Scan for the cell matching the given text and deliver its (x, y) coordinate at center. 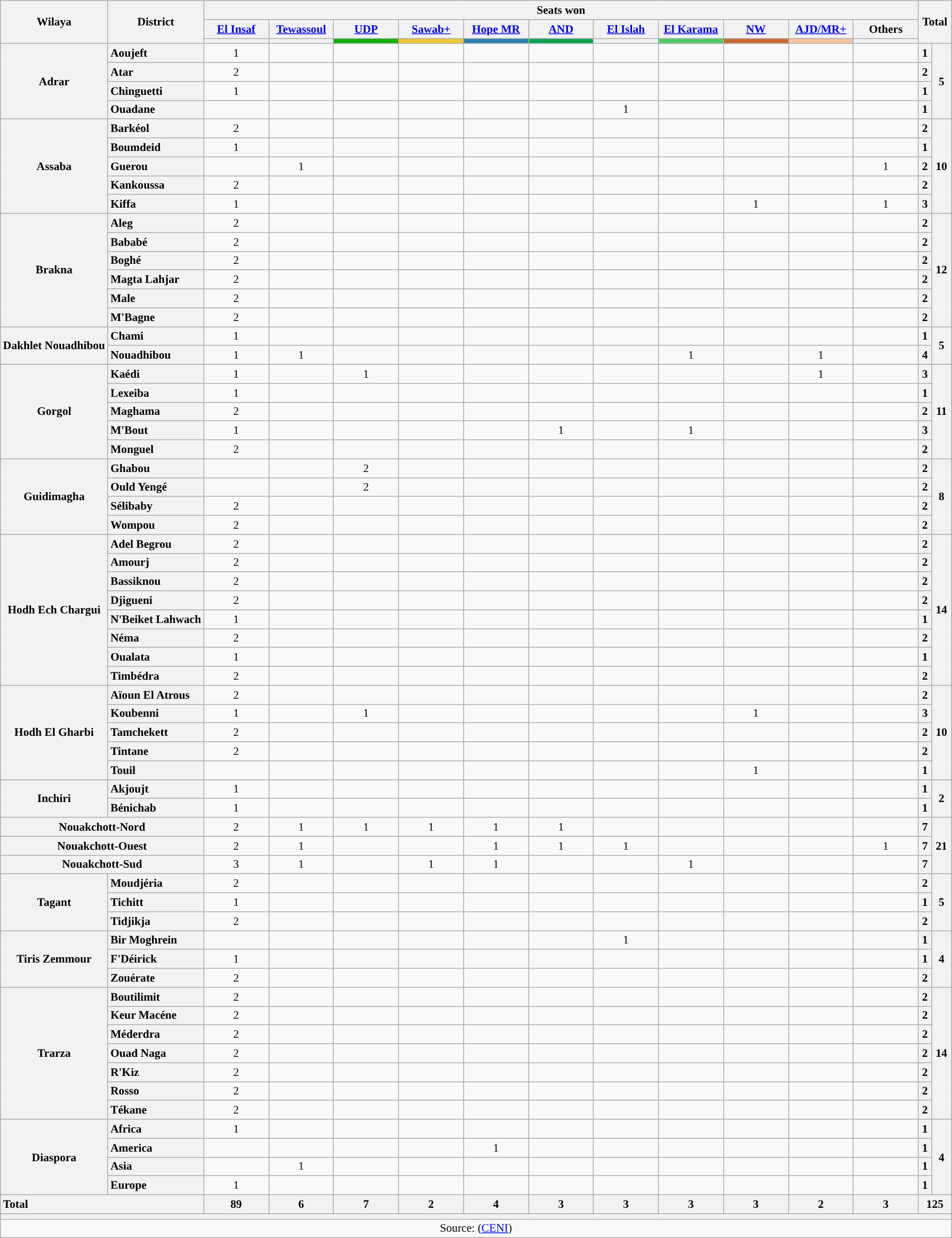
Zouérate (156, 978)
Koubenni (156, 714)
Oualata (156, 657)
Néma (156, 638)
Diaspora (54, 1157)
Tintane (156, 752)
Aoujeft (156, 54)
11 (941, 412)
Kiffa (156, 204)
America (156, 1148)
Barkéol (156, 129)
12 (941, 270)
Brakna (54, 270)
Ghabou (156, 468)
Tagant (54, 903)
Wompou (156, 525)
M'Bagne (156, 317)
Guerou (156, 166)
Touil (156, 770)
Bénichab (156, 808)
Chinguetti (156, 91)
Bir Moghrein (156, 940)
Méderdra (156, 1035)
Nouakchott-Sud (102, 865)
Nouadhibou (156, 355)
Others (886, 29)
R'Kiz (156, 1072)
Bababé (156, 242)
8 (941, 496)
Hope MR (496, 29)
M'Bout (156, 431)
Adel Begrou (156, 544)
AND (562, 29)
NW (755, 29)
El Islah (626, 29)
Akjoujt (156, 789)
Kankoussa (156, 185)
Seats won (560, 10)
F'Déirick (156, 959)
Aleg (156, 223)
Rosso (156, 1091)
El Karama (691, 29)
AJD/MR+ (821, 29)
6 (301, 1205)
Tewassoul (301, 29)
Source: (CENI) (476, 1228)
125 (935, 1205)
Nouakchott-Nord (102, 827)
Asia (156, 1166)
Monguel (156, 450)
Tékane (156, 1110)
Trarza (54, 1053)
Boutilimit (156, 997)
N'Beiket Lahwach (156, 619)
Aïoun El Atrous (156, 695)
Bassiknou (156, 582)
Nouakchott-Ouest (102, 846)
Ouadane (156, 110)
Lexeiba (156, 393)
Hodh Ech Chargui (54, 610)
Djigueni (156, 601)
Assaba (54, 166)
Atar (156, 72)
Kaédi (156, 374)
Africa (156, 1129)
Adrar (54, 82)
21 (941, 845)
Tidjikja (156, 921)
Tichitt (156, 903)
Amourj (156, 563)
Moudjéria (156, 884)
Tiris Zemmour (54, 959)
Hodh El Gharbi (54, 733)
Tamchekett (156, 733)
Ouad Naga (156, 1054)
Chami (156, 336)
Boghé (156, 261)
Inchiri (54, 799)
Dakhlet Nouadhibou (54, 345)
Europe (156, 1186)
Ould Yengé (156, 487)
UDP (367, 29)
Wilaya (54, 22)
Gorgol (54, 412)
Male (156, 299)
Sawab+ (431, 29)
Keur Macéne (156, 1016)
89 (236, 1205)
Sélibaby (156, 506)
Guidimagha (54, 496)
Magta Lahjar (156, 280)
El Insaf (236, 29)
Timbédra (156, 676)
Maghama (156, 412)
Boumdeid (156, 148)
District (156, 22)
